Find where the given text appears and provide that cell's center as [X, Y] coordinate. 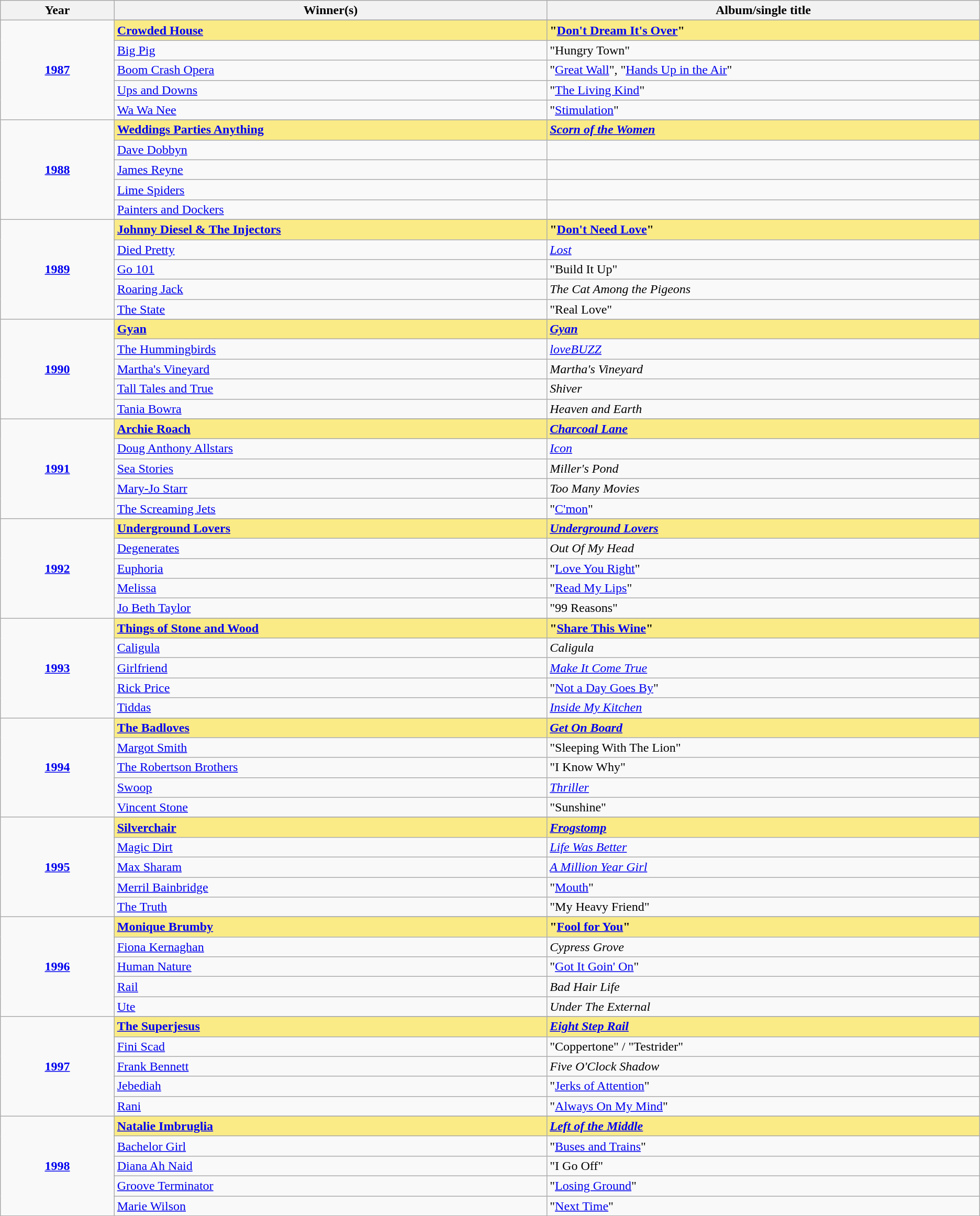
"Sunshine" [763, 807]
Max Sharam [330, 867]
1998 [58, 1166]
Bad Hair Life [763, 987]
Big Pig [330, 50]
The Robertson Brothers [330, 767]
Jebediah [330, 1086]
"Next Time" [763, 1206]
Margot Smith [330, 748]
Painters and Dockers [330, 209]
The Superjesus [330, 1027]
Weddings Parties Anything [330, 130]
Sea Stories [330, 468]
1987 [58, 70]
Miller's Pond [763, 468]
"Don't Dream It's Over" [763, 30]
"I Know Why" [763, 767]
Heaven and Earth [763, 409]
Ups and Downs [330, 90]
Frogstomp [763, 827]
Natalie Imbruglia [330, 1126]
"Real Love" [763, 309]
"Not a Day Goes By" [763, 688]
Rani [330, 1106]
Inside My Kitchen [763, 708]
Johnny Diesel & The Injectors [330, 229]
Degenerates [330, 548]
The Screaming Jets [330, 508]
The State [330, 309]
Fiona Kernaghan [330, 947]
1997 [58, 1066]
Human Nature [330, 967]
Archie Roach [330, 429]
Charcoal Lane [763, 429]
Melissa [330, 588]
"My Heavy Friend" [763, 907]
Silverchair [330, 827]
Thriller [763, 787]
Euphoria [330, 568]
Mary-Jo Starr [330, 488]
1989 [58, 269]
Dave Dobbyn [330, 150]
Doug Anthony Allstars [330, 449]
Things of Stone and Wood [330, 628]
Marie Wilson [330, 1206]
Roaring Jack [330, 289]
"Sleeping With The Lion" [763, 748]
Lost [763, 250]
Monique Brumby [330, 927]
Cypress Grove [763, 947]
Make It Come True [763, 668]
Tall Tales and True [330, 389]
"Fool for You" [763, 927]
Five O'Clock Shadow [763, 1066]
Scorn of the Women [763, 130]
"Got It Goin' On" [763, 967]
Fini Scad [330, 1046]
James Reyne [330, 170]
1992 [58, 568]
Bachelor Girl [330, 1146]
Wa Wa Nee [330, 110]
"Mouth" [763, 887]
A Million Year Girl [763, 867]
1995 [58, 867]
1991 [58, 468]
Tiddas [330, 708]
loveBUZZ [763, 349]
"Read My Lips" [763, 588]
Winner(s) [330, 10]
"I Go Off" [763, 1166]
Out Of My Head [763, 548]
1988 [58, 170]
Died Pretty [330, 250]
Rail [330, 987]
The Cat Among the Pigeons [763, 289]
Vincent Stone [330, 807]
"Don't Need Love" [763, 229]
Under The External [763, 1007]
"Losing Ground" [763, 1186]
Ute [330, 1007]
1994 [58, 767]
Tania Bowra [330, 409]
Album/single title [763, 10]
"Share This Wine" [763, 628]
Swoop [330, 787]
Too Many Movies [763, 488]
"Buses and Trains" [763, 1146]
Girlfriend [330, 668]
Get On Board [763, 728]
Year [58, 10]
The Hummingbirds [330, 349]
"Always On My Mind" [763, 1106]
"The Living Kind" [763, 90]
Lime Spiders [330, 189]
Life Was Better [763, 847]
Diana Ah Naid [330, 1166]
Jo Beth Taylor [330, 608]
"Build It Up" [763, 270]
"C'mon" [763, 508]
The Badloves [330, 728]
1990 [58, 369]
Rick Price [330, 688]
"Coppertone" / "Testrider" [763, 1046]
The Truth [330, 907]
Frank Bennett [330, 1066]
"Hungry Town" [763, 50]
"Stimulation" [763, 110]
Left of the Middle [763, 1126]
Boom Crash Opera [330, 70]
Merril Bainbridge [330, 887]
"Jerks of Attention" [763, 1086]
Go 101 [330, 270]
Crowded House [330, 30]
"99 Reasons" [763, 608]
"Love You Right" [763, 568]
Shiver [763, 389]
1993 [58, 668]
"Great Wall", "Hands Up in the Air" [763, 70]
Icon [763, 449]
1996 [58, 967]
Groove Terminator [330, 1186]
Eight Step Rail [763, 1027]
Magic Dirt [330, 847]
